Return the (x, y) coordinate for the center point of the cell that contains the specified text.  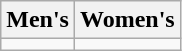
Men's (38, 20)
Women's (127, 20)
